Scan for the cell matching the given text and deliver its [x, y] coordinate at center. 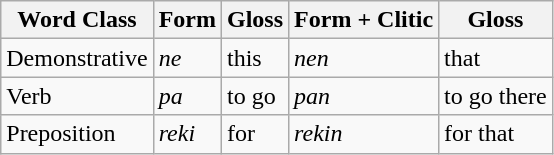
to go [254, 96]
Demonstrative [77, 58]
Word Class [77, 20]
for that [496, 134]
ne [187, 58]
that [496, 58]
reki [187, 134]
nen [364, 58]
pan [364, 96]
to go there [496, 96]
this [254, 58]
rekin [364, 134]
Verb [77, 96]
pa [187, 96]
for [254, 134]
Preposition [77, 134]
Form [187, 20]
Form + Clitic [364, 20]
